Extract the (x, y) coordinate from the center of the cell holding the provided text.  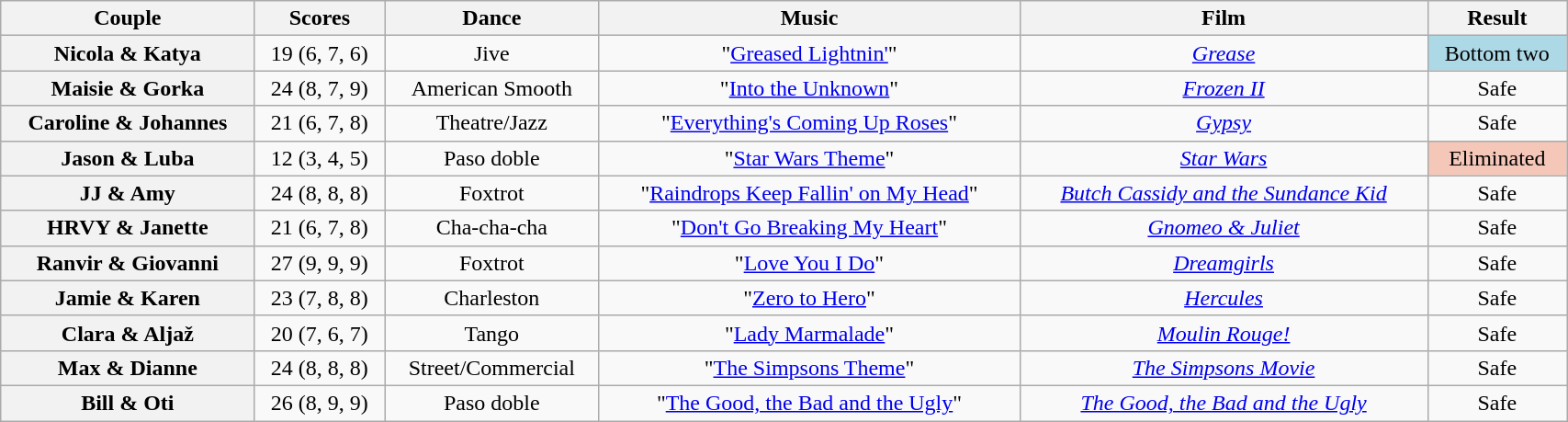
"Star Wars Theme" (809, 158)
Clara & Aljaž (128, 333)
Scores (320, 18)
27 (9, 9, 9) (320, 263)
Dance (492, 18)
Star Wars (1224, 158)
26 (8, 9, 9) (320, 403)
Film (1224, 18)
Hercules (1224, 298)
Gnomeo & Juliet (1224, 228)
Moulin Rouge! (1224, 333)
American Smooth (492, 88)
24 (8, 7, 9) (320, 88)
Theatre/Jazz (492, 123)
Ranvir & Giovanni (128, 263)
Charleston (492, 298)
20 (7, 6, 7) (320, 333)
Jive (492, 53)
Bottom two (1497, 53)
Music (809, 18)
Tango (492, 333)
The Simpsons Movie (1224, 368)
Gypsy (1224, 123)
Maisie & Gorka (128, 88)
Eliminated (1497, 158)
Grease (1224, 53)
"The Good, the Bad and the Ugly" (809, 403)
The Good, the Bad and the Ugly (1224, 403)
HRVY & Janette (128, 228)
12 (3, 4, 5) (320, 158)
Jamie & Karen (128, 298)
Caroline & Johannes (128, 123)
23 (7, 8, 8) (320, 298)
Max & Dianne (128, 368)
Result (1497, 18)
Dreamgirls (1224, 263)
Couple (128, 18)
"Raindrops Keep Fallin' on My Head" (809, 193)
Bill & Oti (128, 403)
"Zero to Hero" (809, 298)
Frozen II (1224, 88)
"Lady Marmalade" (809, 333)
Street/Commercial (492, 368)
"Greased Lightnin'" (809, 53)
Cha-cha-cha (492, 228)
"Don't Go Breaking My Heart" (809, 228)
Jason & Luba (128, 158)
"The Simpsons Theme" (809, 368)
"Everything's Coming Up Roses" (809, 123)
JJ & Amy (128, 193)
Butch Cassidy and the Sundance Kid (1224, 193)
"Love You I Do" (809, 263)
"Into the Unknown" (809, 88)
Nicola & Katya (128, 53)
19 (6, 7, 6) (320, 53)
